From the cell containing the given text, extract its center point as [x, y] coordinate. 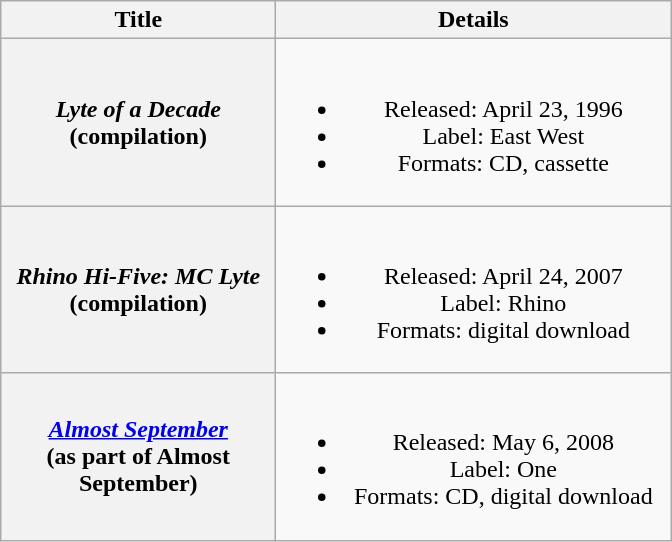
Details [474, 20]
Released: May 6, 2008Label: OneFormats: CD, digital download [474, 456]
Rhino Hi-Five: MC Lyte(compilation) [138, 290]
Almost September(as part of Almost September) [138, 456]
Released: April 23, 1996Label: East WestFormats: CD, cassette [474, 122]
Released: April 24, 2007Label: RhinoFormats: digital download [474, 290]
Title [138, 20]
Lyte of a Decade(compilation) [138, 122]
